Pinpoint the cell where the given text exists, returning its (X, Y) midpoint coordinate. 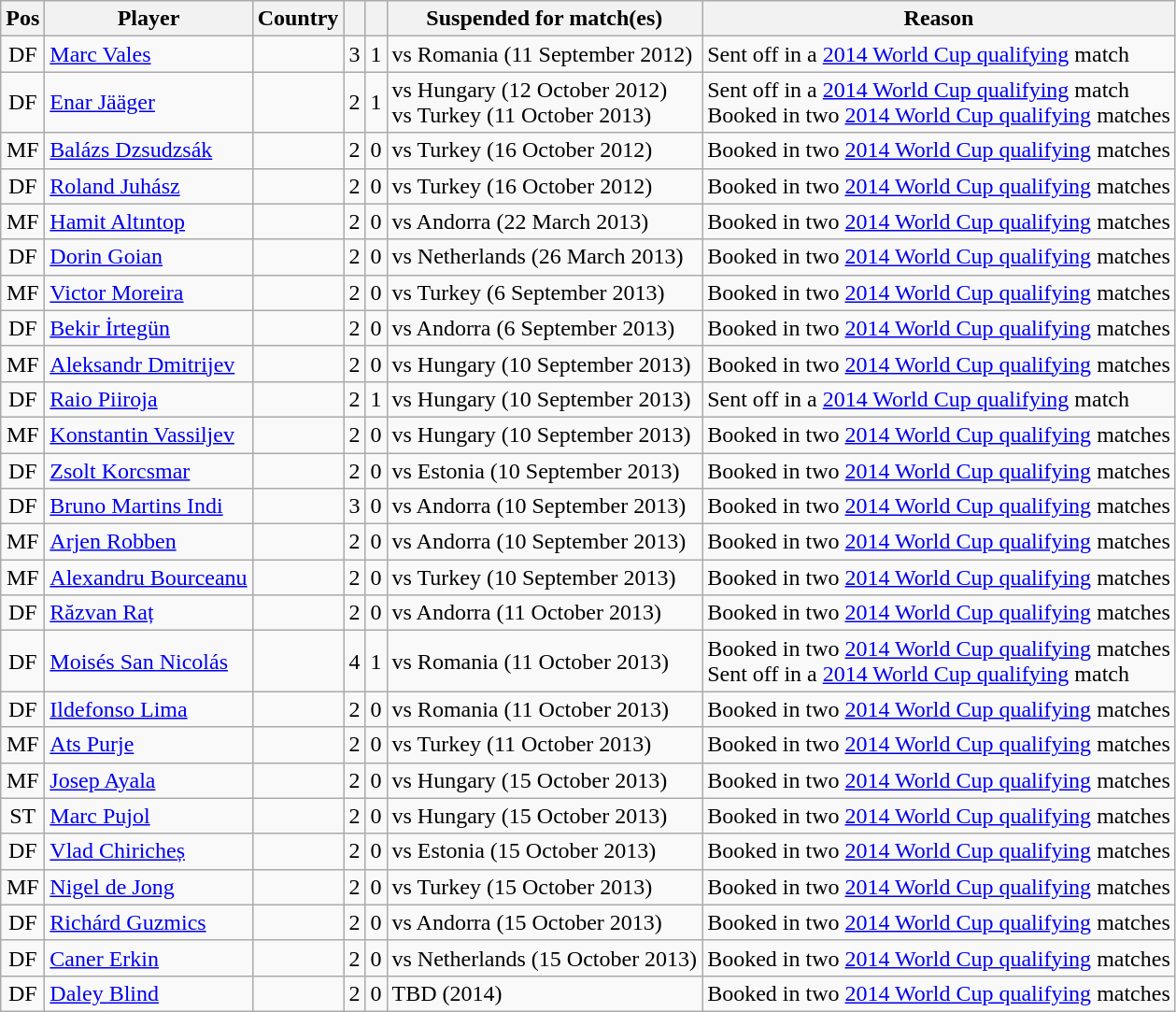
Suspended for match(es) (545, 19)
4 (355, 662)
Josep Ayala (149, 780)
Vlad Chiricheș (149, 851)
Zsolt Korcsmar (149, 470)
vs Turkey (11 October 2013) (545, 745)
vs Estonia (10 September 2013) (545, 470)
Nigel de Jong (149, 887)
Bekir İrtegün (149, 328)
Caner Erkin (149, 958)
vs Andorra (11 October 2013) (545, 613)
Raio Piiroja (149, 399)
vs Andorra (22 March 2013) (545, 221)
Bruno Martins Indi (149, 506)
vs Netherlands (26 March 2013) (545, 257)
Richárd Guzmics (149, 922)
Ats Purje (149, 745)
vs Turkey (15 October 2013) (545, 887)
ST (22, 816)
Aleksandr Dmitrijev (149, 363)
Balázs Dzsudzsák (149, 150)
Răzvan Raț (149, 613)
Marc Pujol (149, 816)
vs Andorra (6 September 2013) (545, 328)
Konstantin Vassiljev (149, 435)
vs Romania (11 September 2012) (545, 54)
vs Netherlands (15 October 2013) (545, 958)
Marc Vales (149, 54)
Alexandru Bourceanu (149, 577)
Victor Moreira (149, 292)
Reason (940, 19)
Dorin Goian (149, 257)
vs Andorra (15 October 2013) (545, 922)
Country (298, 19)
Enar Jääger (149, 103)
vs Hungary (12 October 2012)vs Turkey (11 October 2013) (545, 103)
Sent off in a 2014 World Cup qualifying matchBooked in two 2014 World Cup qualifying matches (940, 103)
Moisés San Nicolás (149, 662)
Hamit Altıntop (149, 221)
Player (149, 19)
vs Turkey (6 September 2013) (545, 292)
Ildefonso Lima (149, 709)
Roland Juhász (149, 186)
Arjen Robben (149, 542)
TBD (2014) (545, 993)
Pos (22, 19)
Daley Blind (149, 993)
Booked in two 2014 World Cup qualifying matchesSent off in a 2014 World Cup qualifying match (940, 662)
vs Estonia (15 October 2013) (545, 851)
vs Turkey (10 September 2013) (545, 577)
